Output the (x, y) coordinate of the center of the cell containing the given text.  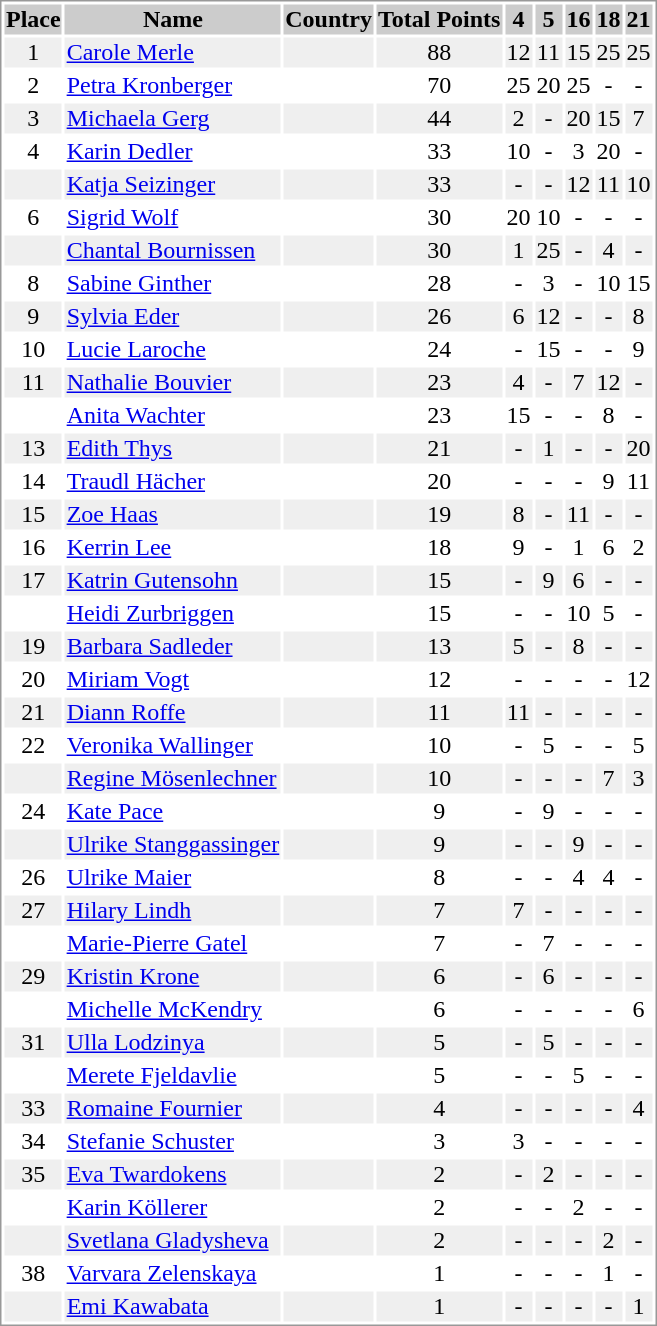
Anita Wachter (173, 415)
Diann Roffe (173, 713)
Karin Köllerer (173, 1207)
Nathalie Bouvier (173, 383)
38 (33, 1273)
Traudl Hächer (173, 481)
34 (33, 1141)
29 (33, 977)
Lucie Laroche (173, 349)
Svetlana Gladysheva (173, 1241)
31 (33, 1043)
Karin Dedler (173, 151)
Varvara Zelenskaya (173, 1273)
14 (33, 481)
Veronika Wallinger (173, 745)
Ulla Lodzinya (173, 1043)
88 (438, 53)
Regine Mösenlechner (173, 779)
Place (33, 19)
Katrin Gutensohn (173, 581)
Kristin Krone (173, 977)
Merete Fjeldavlie (173, 1075)
Sabine Ginther (173, 283)
Country (329, 19)
Kate Pace (173, 811)
Name (173, 19)
44 (438, 119)
Ulrike Stanggassinger (173, 845)
Michelle McKendry (173, 1009)
Miriam Vogt (173, 679)
Heidi Zurbriggen (173, 613)
Zoe Haas (173, 515)
28 (438, 283)
Sigrid Wolf (173, 217)
Edith Thys (173, 449)
Romaine Fournier (173, 1109)
17 (33, 581)
Emi Kawabata (173, 1307)
Carole Merle (173, 53)
Sylvia Eder (173, 317)
Total Points (438, 19)
Eva Twardokens (173, 1175)
Ulrike Maier (173, 877)
Kerrin Lee (173, 547)
Michaela Gerg (173, 119)
Hilary Lindh (173, 911)
Katja Seizinger (173, 185)
Stefanie Schuster (173, 1141)
Marie-Pierre Gatel (173, 943)
22 (33, 745)
70 (438, 85)
35 (33, 1175)
Chantal Bournissen (173, 251)
Petra Kronberger (173, 85)
27 (33, 911)
Barbara Sadleder (173, 647)
